Output the (x, y) coordinate of the center of the cell containing the given text.  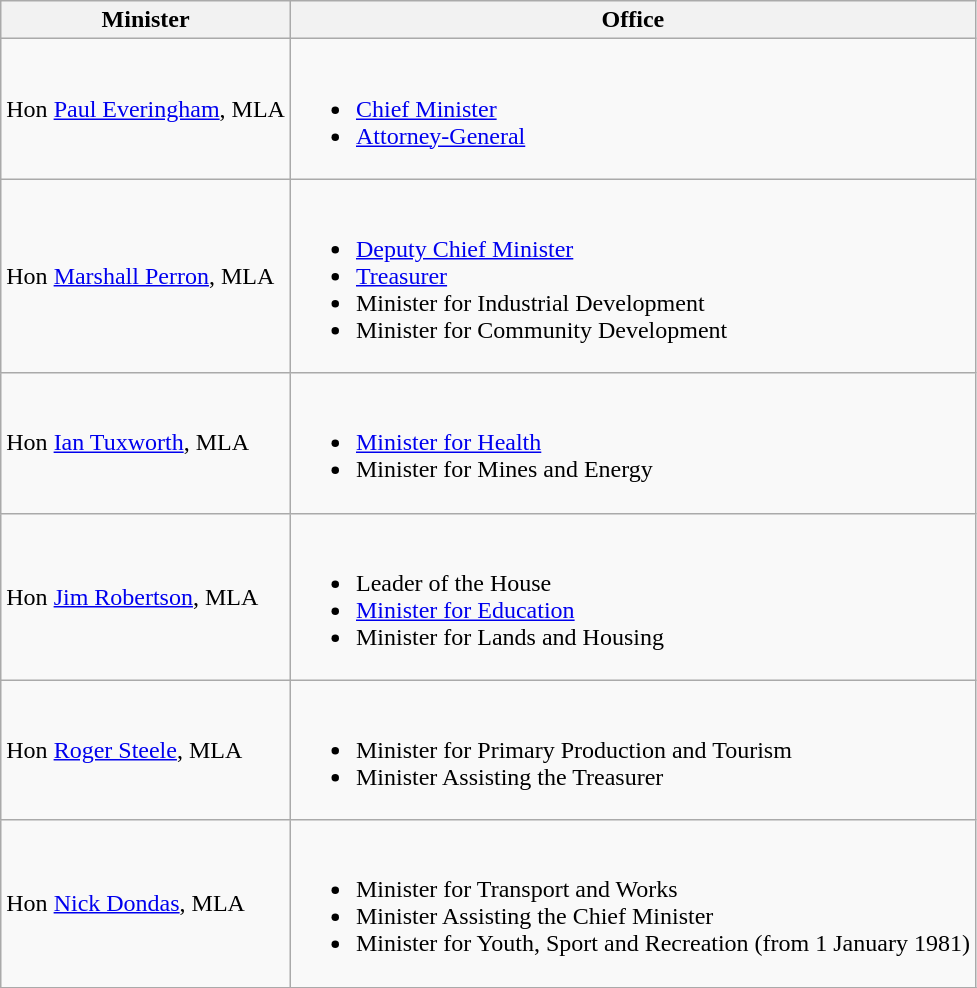
Deputy Chief MinisterTreasurerMinister for Industrial DevelopmentMinister for Community Development (632, 276)
Hon Nick Dondas, MLA (146, 904)
Hon Ian Tuxworth, MLA (146, 443)
Hon Jim Robertson, MLA (146, 596)
Minister for Transport and WorksMinister Assisting the Chief MinisterMinister for Youth, Sport and Recreation (from 1 January 1981) (632, 904)
Leader of the HouseMinister for EducationMinister for Lands and Housing (632, 596)
Minister for Primary Production and TourismMinister Assisting the Treasurer (632, 750)
Minister (146, 20)
Hon Marshall Perron, MLA (146, 276)
Hon Roger Steele, MLA (146, 750)
Hon Paul Everingham, MLA (146, 109)
Chief MinisterAttorney-General (632, 109)
Minister for HealthMinister for Mines and Energy (632, 443)
Office (632, 20)
